Identify which cell holds the provided text, then report its [x, y] central coordinate. 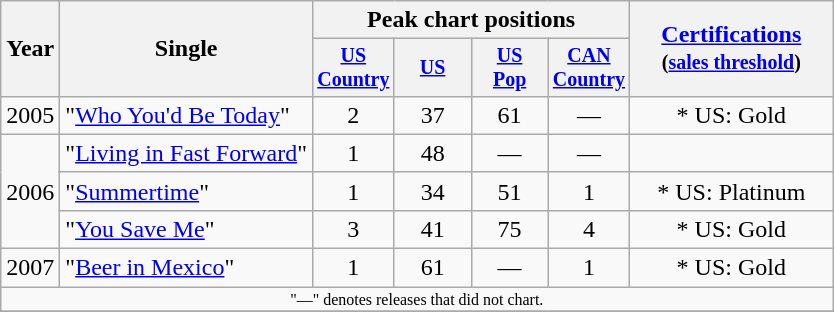
Year [30, 49]
CAN Country [589, 68]
75 [510, 229]
"Beer in Mexico" [186, 268]
51 [510, 191]
Certifications(sales threshold) [732, 49]
"You Save Me" [186, 229]
"Summertime" [186, 191]
"Living in Fast Forward" [186, 153]
2007 [30, 268]
"—" denotes releases that did not chart. [417, 299]
US Country [353, 68]
37 [432, 115]
2006 [30, 191]
US [432, 68]
41 [432, 229]
USPop [510, 68]
* US: Platinum [732, 191]
2005 [30, 115]
Single [186, 49]
3 [353, 229]
"Who You'd Be Today" [186, 115]
48 [432, 153]
2 [353, 115]
34 [432, 191]
Peak chart positions [470, 20]
4 [589, 229]
